Search for the cell housing the specified text and yield its (x, y) center coordinate. 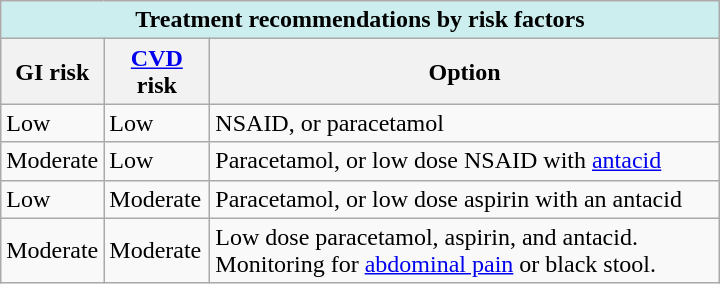
Paracetamol, or low dose NSAID with antacid (464, 161)
Low dose paracetamol, aspirin, and antacid. Monitoring for abdominal pain or black stool. (464, 250)
GI risk (52, 72)
Treatment recommendations by risk factors (360, 20)
Paracetamol, or low dose aspirin with an antacid (464, 199)
NSAID, or paracetamol (464, 123)
CVD risk (157, 72)
Option (464, 72)
